Return the (X, Y) coordinate for the center point of the cell that contains the specified text.  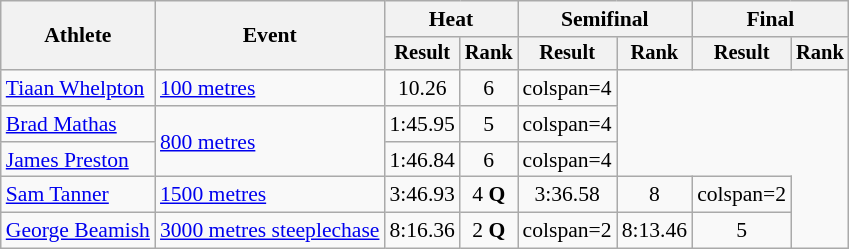
3:46.93 (422, 195)
8:13.46 (654, 231)
Tiaan Whelpton (78, 88)
1:45.95 (422, 124)
4 Q (489, 195)
1:46.84 (422, 160)
10.26 (422, 88)
3000 metres steeplechase (270, 231)
2 Q (489, 231)
James Preston (78, 160)
8:16.36 (422, 231)
1500 metres (270, 195)
8 (654, 195)
Brad Mathas (78, 124)
800 metres (270, 142)
Event (270, 36)
Semifinal (606, 19)
Athlete (78, 36)
Final (770, 19)
Heat (450, 19)
Sam Tanner (78, 195)
George Beamish (78, 231)
3:36.58 (568, 195)
100 metres (270, 88)
